From the cell containing the given text, extract its center point as [x, y] coordinate. 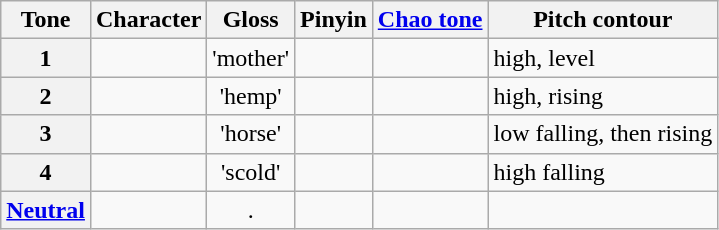
'scold' [251, 172]
Gloss [251, 20]
low falling, then rising [603, 134]
Tone [46, 20]
high, level [603, 58]
Character [148, 20]
3 [46, 134]
high falling [603, 172]
Chao tone [430, 20]
2 [46, 96]
. [251, 210]
'horse' [251, 134]
Pinyin [334, 20]
1 [46, 58]
Neutral [46, 210]
high, rising [603, 96]
'hemp' [251, 96]
Pitch contour [603, 20]
4 [46, 172]
'mother' [251, 58]
